Find where the given text appears and provide that cell's center as (x, y) coordinate. 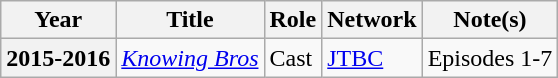
Year (58, 20)
Network (372, 20)
Note(s) (490, 20)
2015-2016 (58, 58)
JTBC (372, 58)
Title (190, 20)
Cast (293, 58)
Role (293, 20)
Episodes 1-7 (490, 58)
Knowing Bros (190, 58)
